Find where the given text appears and provide that cell's center as [x, y] coordinate. 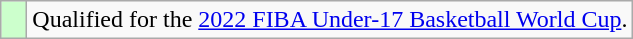
Qualified for the 2022 FIBA Under-17 Basketball World Cup. [330, 20]
